Extract the [X, Y] coordinate from the center of the cell holding the provided text.  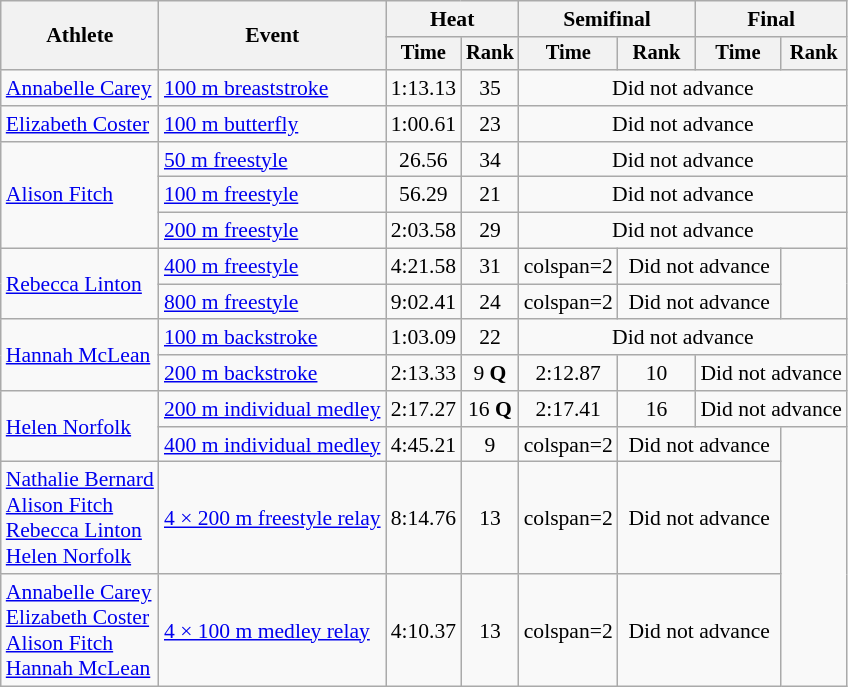
100 m backstroke [272, 338]
Event [272, 36]
56.29 [424, 195]
1:03.09 [424, 338]
2:13.33 [424, 373]
200 m freestyle [272, 231]
9 Q [490, 373]
Annabelle CareyElizabeth CosterAlison FitchHannah McLean [80, 630]
Helen Norfolk [80, 426]
800 m freestyle [272, 302]
Elizabeth Coster [80, 124]
Hannah McLean [80, 356]
100 m breaststroke [272, 88]
200 m backstroke [272, 373]
16 [657, 409]
26.56 [424, 160]
200 m individual medley [272, 409]
Nathalie BernardAlison FitchRebecca LintonHelen Norfolk [80, 518]
Semifinal [608, 19]
16 Q [490, 409]
21 [490, 195]
4 × 100 m medley relay [272, 630]
35 [490, 88]
4:21.58 [424, 267]
24 [490, 302]
50 m freestyle [272, 160]
100 m butterfly [272, 124]
10 [657, 373]
9:02.41 [424, 302]
34 [490, 160]
Alison Fitch [80, 196]
29 [490, 231]
2:17.27 [424, 409]
100 m freestyle [272, 195]
400 m freestyle [272, 267]
Final [771, 19]
Rebecca Linton [80, 284]
31 [490, 267]
4:45.21 [424, 445]
22 [490, 338]
4:10.37 [424, 630]
2:12.87 [568, 373]
Heat [452, 19]
Annabelle Carey [80, 88]
1:00.61 [424, 124]
8:14.76 [424, 518]
2:03.58 [424, 231]
2:17.41 [568, 409]
9 [490, 445]
400 m individual medley [272, 445]
Athlete [80, 36]
4 × 200 m freestyle relay [272, 518]
23 [490, 124]
1:13.13 [424, 88]
